Provide the [x, y] coordinate of the cell's center where the given text is located.  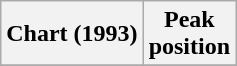
Chart (1993) [72, 34]
Peakposition [189, 34]
